Detect which cell encompasses the target text, then output its (X, Y) center coordinate. 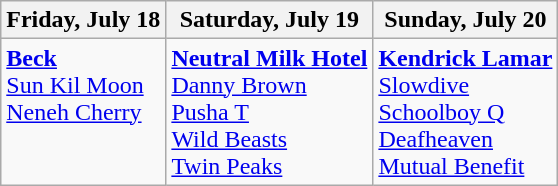
Kendrick LamarSlowdiveSchoolboy QDeafheavenMutual Benefit (466, 112)
Sunday, July 20 (466, 20)
Saturday, July 19 (270, 20)
BeckSun Kil MoonNeneh Cherry (84, 112)
Friday, July 18 (84, 20)
Neutral Milk HotelDanny BrownPusha TWild BeastsTwin Peaks (270, 112)
